Scan for the cell matching the given text and deliver its [X, Y] coordinate at center. 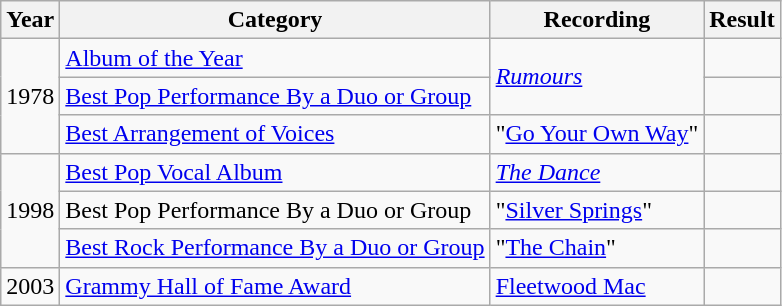
1978 [30, 96]
Best Pop Vocal Album [275, 172]
Grammy Hall of Fame Award [275, 286]
The Dance [597, 172]
"The Chain" [597, 248]
Year [30, 20]
Category [275, 20]
2003 [30, 286]
Fleetwood Mac [597, 286]
Rumours [597, 77]
Result [742, 20]
Best Arrangement of Voices [275, 134]
Recording [597, 20]
Best Rock Performance By a Duo or Group [275, 248]
"Go Your Own Way" [597, 134]
1998 [30, 210]
Album of the Year [275, 58]
"Silver Springs" [597, 210]
